Scan for the cell matching the given text and deliver its [X, Y] coordinate at center. 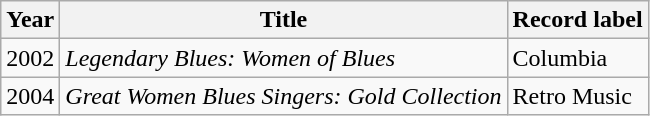
2002 [30, 58]
Title [284, 20]
Legendary Blues: Women of Blues [284, 58]
Great Women Blues Singers: Gold Collection [284, 96]
Year [30, 20]
Retro Music [578, 96]
2004 [30, 96]
Record label [578, 20]
Columbia [578, 58]
